Provide the (x, y) coordinate of the cell's center where the given text is located.  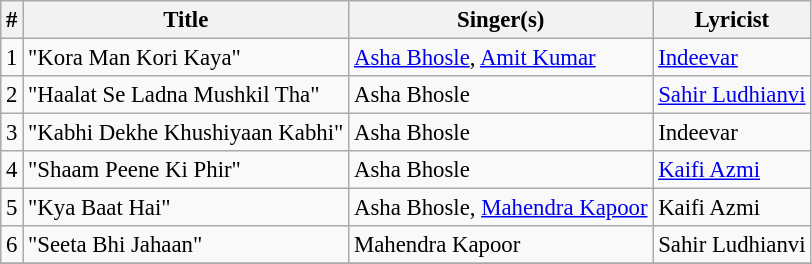
"Seeta Bhi Jahaan" (186, 245)
Singer(s) (501, 20)
"Kya Baat Hai" (186, 208)
Lyricist (732, 20)
# (12, 20)
"Kora Man Kori Kaya" (186, 58)
Asha Bhosle, Amit Kumar (501, 58)
Asha Bhosle, Mahendra Kapoor (501, 208)
3 (12, 133)
Title (186, 20)
"Haalat Se Ladna Mushkil Tha" (186, 95)
1 (12, 58)
5 (12, 208)
2 (12, 95)
Mahendra Kapoor (501, 245)
4 (12, 170)
6 (12, 245)
"Kabhi Dekhe Khushiyaan Kabhi" (186, 133)
"Shaam Peene Ki Phir" (186, 170)
